Provide the (x, y) coordinate of the cell's center where the given text is located.  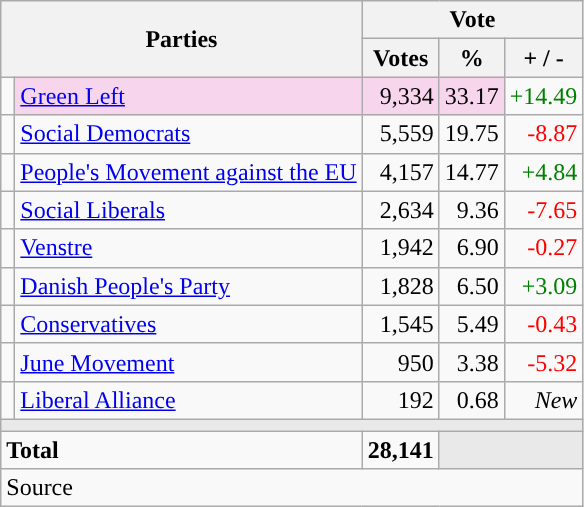
5.49 (472, 324)
2,634 (400, 210)
+ / - (544, 58)
-8.87 (544, 134)
33.17 (472, 96)
-7.65 (544, 210)
Vote (472, 20)
192 (400, 400)
Green Left (188, 96)
-5.32 (544, 362)
-0.43 (544, 324)
1,942 (400, 248)
6.90 (472, 248)
June Movement (188, 362)
Danish People's Party (188, 286)
New (544, 400)
+14.49 (544, 96)
4,157 (400, 172)
Total (182, 449)
9.36 (472, 210)
9,334 (400, 96)
3.38 (472, 362)
Venstre (188, 248)
950 (400, 362)
% (472, 58)
Source (292, 488)
28,141 (400, 449)
Social Democrats (188, 134)
Liberal Alliance (188, 400)
Votes (400, 58)
Conservatives (188, 324)
5,559 (400, 134)
Social Liberals (188, 210)
1,828 (400, 286)
Parties (182, 39)
+4.84 (544, 172)
14.77 (472, 172)
6.50 (472, 286)
0.68 (472, 400)
1,545 (400, 324)
-0.27 (544, 248)
People's Movement against the EU (188, 172)
19.75 (472, 134)
+3.09 (544, 286)
